Provide the [x, y] coordinate of the cell's center where the given text is located.  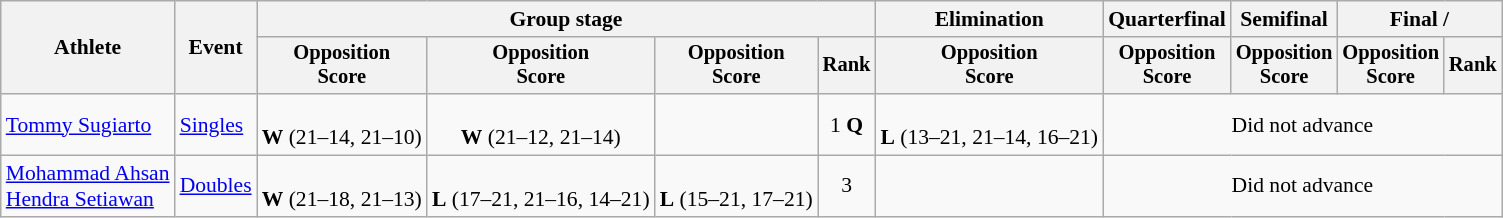
W (21–12, 21–14) [541, 124]
1 Q [847, 124]
Singles [216, 124]
3 [847, 186]
Elimination [989, 19]
Mohammad AhsanHendra Setiawan [88, 186]
Semifinal [1284, 19]
L (13–21, 21–14, 16–21) [989, 124]
Event [216, 48]
Tommy Sugiarto [88, 124]
W (21–18, 21–13) [342, 186]
Quarterfinal [1167, 19]
L (17–21, 21–16, 14–21) [541, 186]
Final / [1419, 19]
Doubles [216, 186]
W (21–14, 21–10) [342, 124]
Athlete [88, 48]
L (15–21, 17–21) [736, 186]
Group stage [566, 19]
